From the cell containing the given text, extract its center point as (x, y) coordinate. 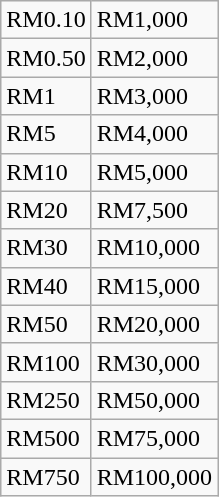
RM5 (46, 134)
RM10,000 (154, 248)
RM0.50 (46, 58)
RM4,000 (154, 134)
RM40 (46, 286)
RM500 (46, 438)
RM50,000 (154, 400)
RM20 (46, 210)
RM50 (46, 324)
RM3,000 (154, 96)
RM30 (46, 248)
RM100,000 (154, 477)
RM100 (46, 362)
RM250 (46, 400)
RM20,000 (154, 324)
RM2,000 (154, 58)
RM1 (46, 96)
RM30,000 (154, 362)
RM750 (46, 477)
RM75,000 (154, 438)
RM7,500 (154, 210)
RM1,000 (154, 20)
RM5,000 (154, 172)
RM0.10 (46, 20)
RM15,000 (154, 286)
RM10 (46, 172)
